Output the (x, y) coordinate of the center of the cell containing the given text.  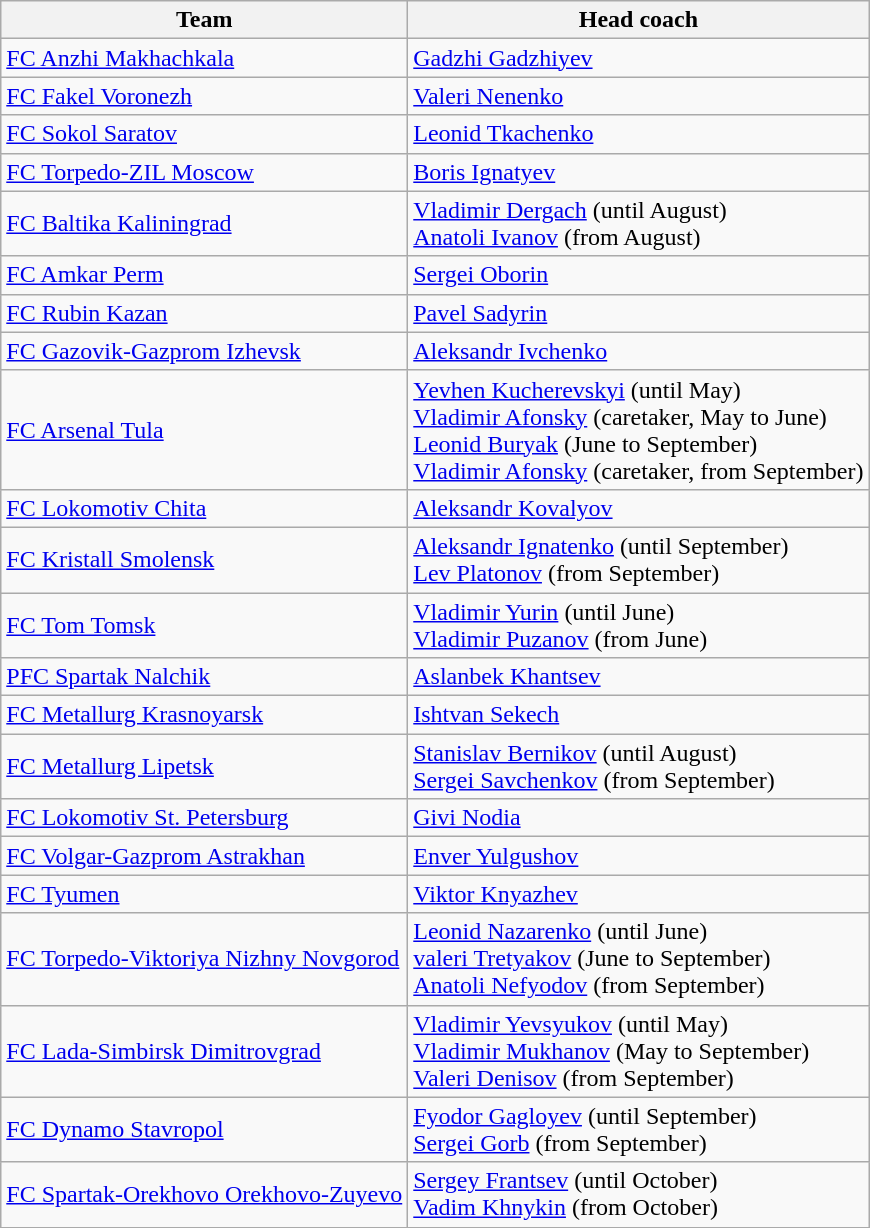
FC Fakel Voronezh (204, 96)
FC Baltika Kaliningrad (204, 224)
Viktor Knyazhev (638, 894)
FC Gazovik-Gazprom Izhevsk (204, 351)
FC Kristall Smolensk (204, 560)
FC Lokomotiv Chita (204, 508)
PFC Spartak Nalchik (204, 677)
FC Sokol Saratov (204, 134)
Vladimir Yevsyukov (until May)Vladimir Mukhanov (May to September)Valeri Denisov (from September) (638, 1051)
Stanislav Bernikov (until August)Sergei Savchenkov (from September) (638, 766)
FC Spartak-Orekhovo Orekhovo-Zuyevo (204, 1194)
Pavel Sadyrin (638, 313)
FC Torpedo-ZIL Moscow (204, 172)
Sergey Frantsev (until October)Vadim Khnykin (from October) (638, 1194)
FC Dynamo Stavropol (204, 1130)
FC Anzhi Makhachkala (204, 58)
FC Torpedo-Viktoriya Nizhny Novgorod (204, 959)
Ishtvan Sekech (638, 715)
FC Tyumen (204, 894)
Leonid Nazarenko (until June)valeri Tretyakov (June to September)Anatoli Nefyodov (from September) (638, 959)
FC Lada-Simbirsk Dimitrovgrad (204, 1051)
FC Metallurg Krasnoyarsk (204, 715)
FC Rubin Kazan (204, 313)
FC Arsenal Tula (204, 430)
Boris Ignatyev (638, 172)
Enver Yulgushov (638, 856)
Head coach (638, 20)
Aleksandr Kovalyov (638, 508)
Givi Nodia (638, 818)
FC Lokomotiv St. Petersburg (204, 818)
Team (204, 20)
Vladimir Yurin (until June)Vladimir Puzanov (from June) (638, 624)
FC Amkar Perm (204, 275)
FC Volgar-Gazprom Astrakhan (204, 856)
Aslanbek Khantsev (638, 677)
Valeri Nenenko (638, 96)
Sergei Oborin (638, 275)
FC Metallurg Lipetsk (204, 766)
Gadzhi Gadzhiyev (638, 58)
FC Tom Tomsk (204, 624)
Fyodor Gagloyev (until September)Sergei Gorb (from September) (638, 1130)
Aleksandr Ivchenko (638, 351)
Vladimir Dergach (until August)Anatoli Ivanov (from August) (638, 224)
Leonid Tkachenko (638, 134)
Aleksandr Ignatenko (until September)Lev Platonov (from September) (638, 560)
